For the text-containing cell, return its midpoint in (X, Y) coordinate format. 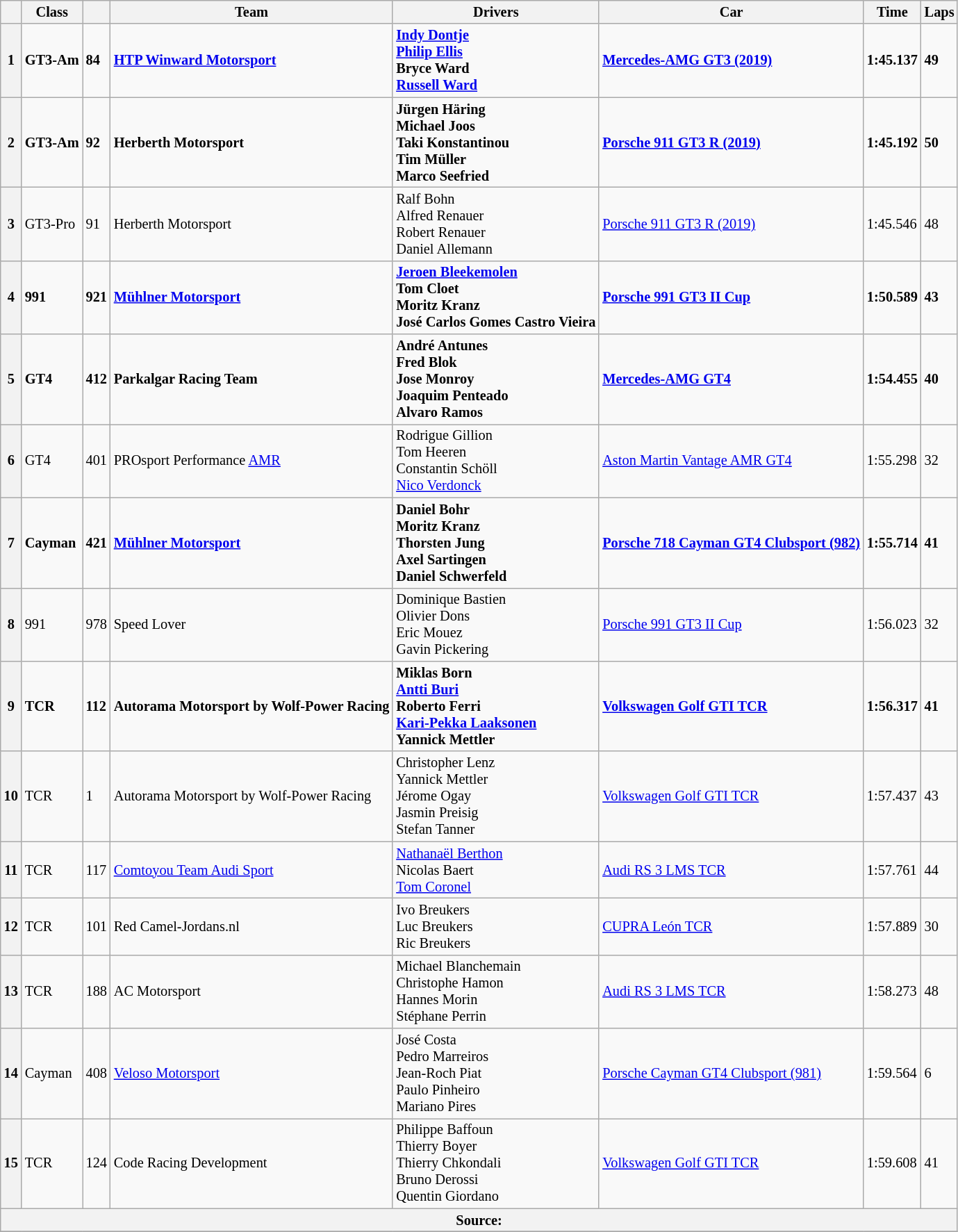
Speed Lover (251, 625)
Team (251, 12)
Parkalgar Racing Team (251, 379)
Red Camel-Jordans.nl (251, 926)
AC Motorsport (251, 992)
1:58.273 (892, 992)
1:59.564 (892, 1074)
Michael Blanchemain Christophe Hamon Hannes Morin Stéphane Perrin (496, 992)
Daniel Bohr Moritz Kranz Thorsten Jung Axel Sartingen Daniel Schwerfeld (496, 543)
188 (97, 992)
112 (97, 706)
Porsche 718 Cayman GT4 Clubsport (982) (731, 543)
José Costa Pedro Marreiros Jean-Roch Piat Paulo Pinheiro Mariano Pires (496, 1074)
12 (11, 926)
401 (97, 461)
Class (52, 12)
Nathanaël Berthon Nicolas Baert Tom Coronel (496, 870)
Laps (939, 12)
3 (11, 224)
1:55.714 (892, 543)
Ralf Bohn Alfred Renauer Robert Renauer Daniel Allemann (496, 224)
Rodrigue Gillion Tom Heeren Constantin Schöll Nico Verdonck (496, 461)
1:50.589 (892, 297)
André Antunes Fred Blok Jose Monroy Joaquim Penteado Alvaro Ramos (496, 379)
1:45.546 (892, 224)
8 (11, 625)
9 (11, 706)
40 (939, 379)
Source: (479, 1220)
Jürgen Häring Michael Joos Taki Konstantinou Tim Müller Marco Seefried (496, 142)
1:59.608 (892, 1163)
1:45.192 (892, 142)
Christopher Lenz Yannick Mettler Jérome Ogay Jasmin Preisig Stefan Tanner (496, 796)
1:56.317 (892, 706)
Philippe Baffoun Thierry Boyer Thierry Chkondali Bruno Derossi Quentin Giordano (496, 1163)
11 (11, 870)
921 (97, 297)
412 (97, 379)
Code Racing Development (251, 1163)
13 (11, 992)
1:45.137 (892, 60)
91 (97, 224)
Veloso Motorsport (251, 1074)
Time (892, 12)
CUPRA León TCR (731, 926)
Jeroen Bleekemolen Tom Cloet Moritz Kranz José Carlos Gomes Castro Vieira (496, 297)
Dominique Bastien Olivier Dons Eric Mouez Gavin Pickering (496, 625)
1:56.023 (892, 625)
44 (939, 870)
Mercedes-AMG GT3 (2019) (731, 60)
Miklas Born Antti Buri Roberto Ferri Kari-Pekka Laaksonen Yannick Mettler (496, 706)
Porsche Cayman GT4 Clubsport (981) (731, 1074)
408 (97, 1074)
421 (97, 543)
1:54.455 (892, 379)
Ivo Breukers Luc Breukers Ric Breukers (496, 926)
Aston Martin Vantage AMR GT4 (731, 461)
Comtoyou Team Audi Sport (251, 870)
30 (939, 926)
117 (97, 870)
1:55.298 (892, 461)
Drivers (496, 12)
15 (11, 1163)
HTP Winward Motorsport (251, 60)
101 (97, 926)
50 (939, 142)
Indy Dontje Philip Ellis Bryce Ward Russell Ward (496, 60)
1:57.889 (892, 926)
92 (97, 142)
124 (97, 1163)
10 (11, 796)
14 (11, 1074)
4 (11, 297)
GT3-Pro (52, 224)
1:57.437 (892, 796)
Mercedes-AMG GT4 (731, 379)
49 (939, 60)
978 (97, 625)
5 (11, 379)
Car (731, 12)
PROsport Performance AMR (251, 461)
2 (11, 142)
1:57.761 (892, 870)
84 (97, 60)
7 (11, 543)
